Return (x, y) of the center of cell containing provided text 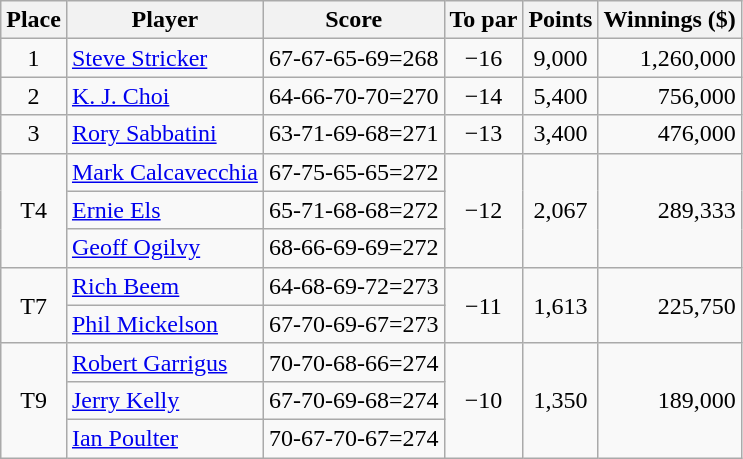
1,350 (560, 400)
Geoff Ogilvy (164, 248)
−13 (484, 134)
−10 (484, 400)
Robert Garrigus (164, 362)
2 (34, 96)
3,400 (560, 134)
Phil Mickelson (164, 324)
K. J. Choi (164, 96)
Place (34, 20)
1,613 (560, 305)
Steve Stricker (164, 58)
65-71-68-68=272 (354, 210)
1,260,000 (670, 58)
756,000 (670, 96)
70-70-68-66=274 (354, 362)
64-66-70-70=270 (354, 96)
63-71-69-68=271 (354, 134)
T4 (34, 210)
−14 (484, 96)
189,000 (670, 400)
Ian Poulter (164, 438)
289,333 (670, 210)
Score (354, 20)
Mark Calcavecchia (164, 172)
T7 (34, 305)
476,000 (670, 134)
1 (34, 58)
Points (560, 20)
67-67-65-69=268 (354, 58)
2,067 (560, 210)
Player (164, 20)
−11 (484, 305)
−12 (484, 210)
Ernie Els (164, 210)
−16 (484, 58)
To par (484, 20)
3 (34, 134)
225,750 (670, 305)
70-67-70-67=274 (354, 438)
64-68-69-72=273 (354, 286)
9,000 (560, 58)
67-70-69-67=273 (354, 324)
Jerry Kelly (164, 400)
Rich Beem (164, 286)
67-75-65-65=272 (354, 172)
5,400 (560, 96)
68-66-69-69=272 (354, 248)
Winnings ($) (670, 20)
Rory Sabbatini (164, 134)
67-70-69-68=274 (354, 400)
T9 (34, 400)
